Search for the cell housing the specified text and yield its [x, y] center coordinate. 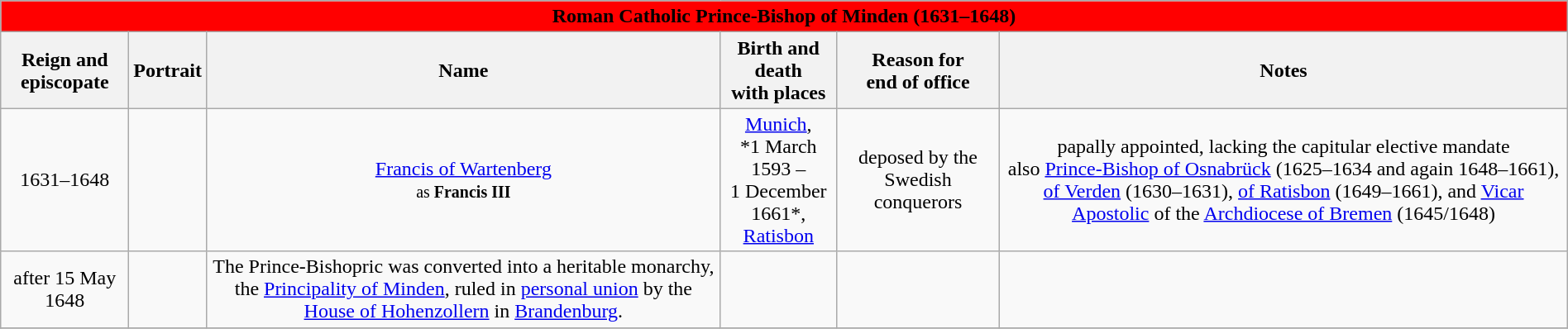
Munich, *1 March 1593 – 1 December 1661*, Ratisbon [778, 180]
Reason for end of office [918, 70]
Portrait [168, 70]
deposed by the Swedish conquerors [918, 180]
Reign and episcopate [65, 70]
after 15 May 1648 [65, 289]
Notes [1284, 70]
Francis of Wartenbergas Francis III [463, 180]
1631–1648 [65, 180]
Name [463, 70]
Roman Catholic Prince-Bishop of Minden (1631–1648) [784, 17]
Birth and deathwith places [778, 70]
